Determine the (x, y) coordinate at the center of the cell enclosing the given text.  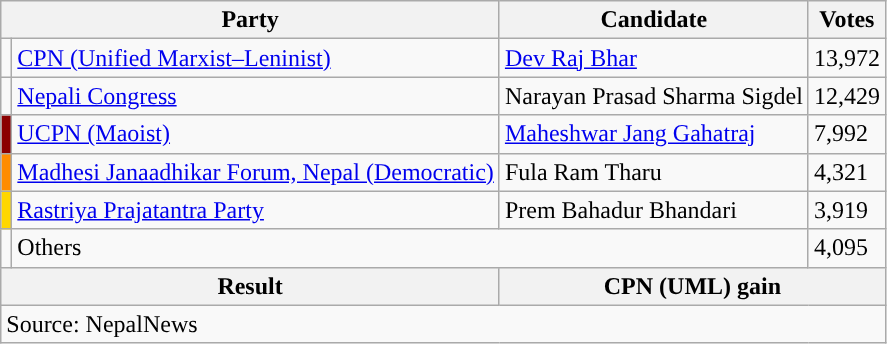
7,992 (846, 134)
Narayan Prasad Sharma Sigdel (654, 96)
Result (250, 286)
3,919 (846, 210)
Others (410, 248)
13,972 (846, 58)
12,429 (846, 96)
Source: NepalNews (444, 324)
UCPN (Maoist) (256, 134)
Nepali Congress (256, 96)
Fula Ram Tharu (654, 172)
CPN (Unified Marxist–Leninist) (256, 58)
Maheshwar Jang Gahatraj (654, 134)
4,321 (846, 172)
CPN (UML) gain (692, 286)
Rastriya Prajatantra Party (256, 210)
Candidate (654, 20)
4,095 (846, 248)
Prem Bahadur Bhandari (654, 210)
Dev Raj Bhar (654, 58)
Madhesi Janaadhikar Forum, Nepal (Democratic) (256, 172)
Party (250, 20)
Votes (846, 20)
